Provide the [x, y] coordinate of the cell's center where the given text is located.  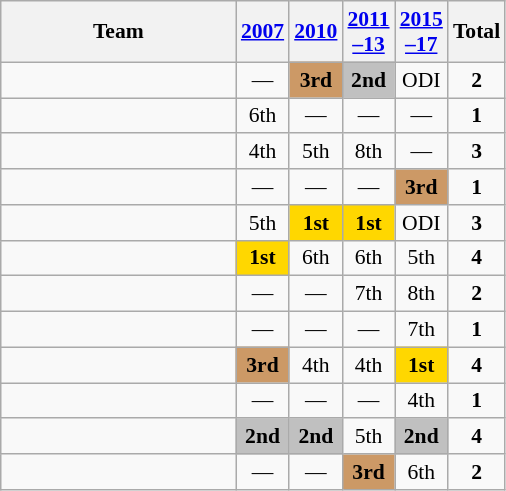
2007 [262, 32]
Team [118, 32]
2011–13 [368, 32]
2010 [316, 32]
2015–17 [422, 32]
Total [476, 32]
